Detect which cell encompasses the target text, then output its [X, Y] center coordinate. 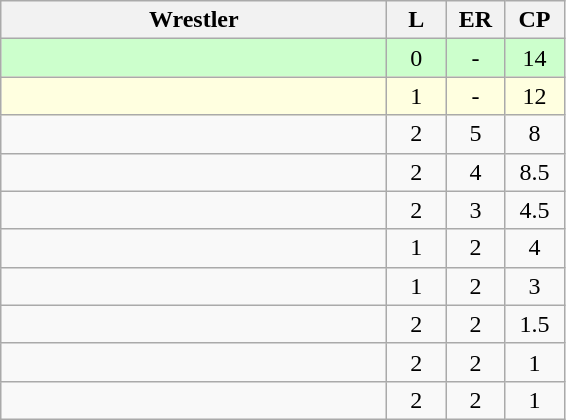
0 [416, 58]
1.5 [534, 324]
14 [534, 58]
Wrestler [194, 20]
L [416, 20]
ER [476, 20]
5 [476, 134]
4.5 [534, 210]
CP [534, 20]
12 [534, 96]
8.5 [534, 172]
8 [534, 134]
